From the cell containing the given text, extract its center point as (X, Y) coordinate. 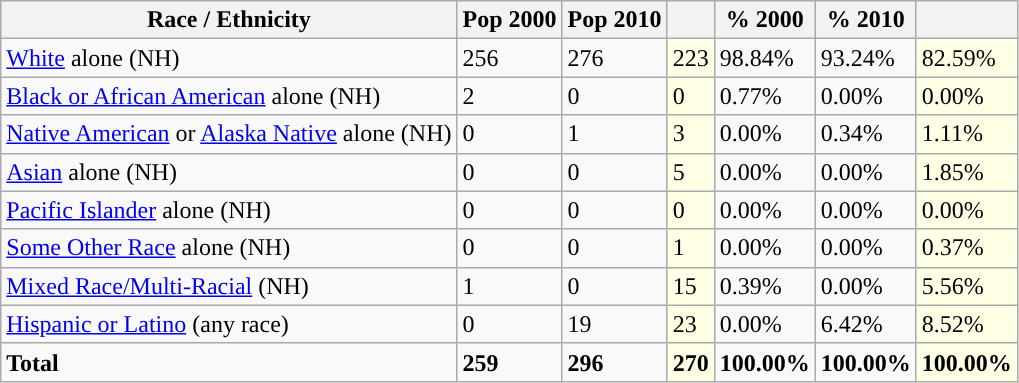
82.59% (966, 58)
% 2010 (866, 20)
0.77% (764, 96)
Pop 2000 (510, 20)
Pacific Islander alone (NH) (229, 210)
0.34% (866, 134)
Native American or Alaska Native alone (NH) (229, 134)
223 (690, 58)
Pop 2010 (614, 20)
3 (690, 134)
Race / Ethnicity (229, 20)
0.37% (966, 248)
8.52% (966, 324)
Mixed Race/Multi-Racial (NH) (229, 286)
15 (690, 286)
276 (614, 58)
98.84% (764, 58)
93.24% (866, 58)
% 2000 (764, 20)
296 (614, 362)
1.85% (966, 172)
23 (690, 324)
270 (690, 362)
Hispanic or Latino (any race) (229, 324)
Asian alone (NH) (229, 172)
256 (510, 58)
0.39% (764, 286)
Some Other Race alone (NH) (229, 248)
Black or African American alone (NH) (229, 96)
1.11% (966, 134)
5.56% (966, 286)
2 (510, 96)
6.42% (866, 324)
Total (229, 362)
19 (614, 324)
White alone (NH) (229, 58)
259 (510, 362)
5 (690, 172)
